From the cell containing the given text, extract its center point as [X, Y] coordinate. 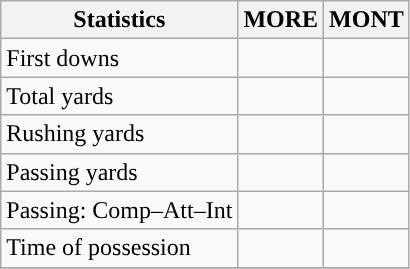
Time of possession [120, 248]
First downs [120, 58]
Passing: Comp–Att–Int [120, 210]
Statistics [120, 20]
Rushing yards [120, 134]
MONT [367, 20]
Passing yards [120, 172]
MORE [281, 20]
Total yards [120, 96]
